Return the (x, y) coordinate for the center point of the cell that contains the specified text.  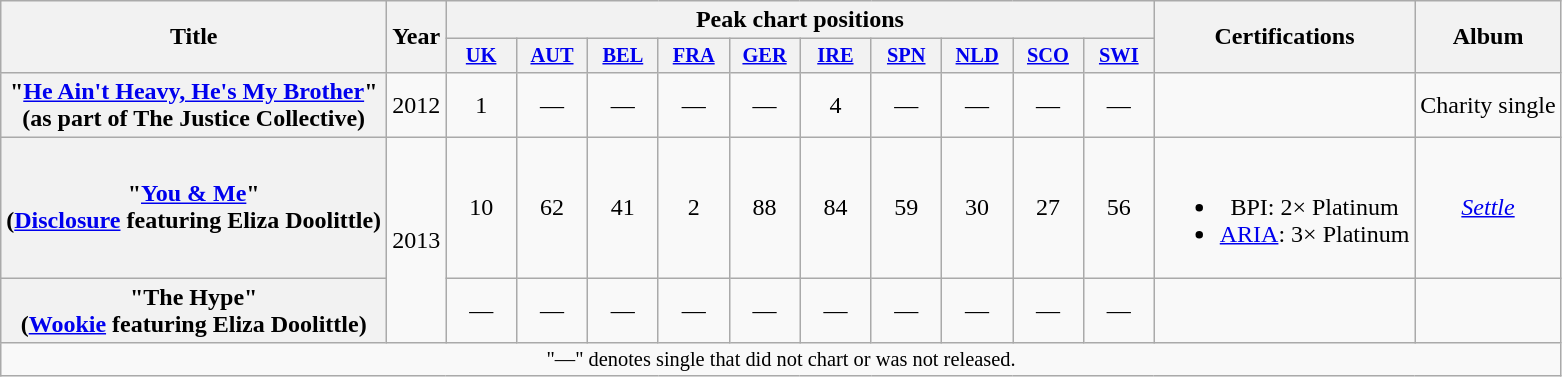
Certifications (1284, 37)
BEL (622, 56)
59 (906, 208)
2013 (416, 240)
"The Hype"(Wookie featuring Eliza Doolittle) (194, 310)
84 (836, 208)
56 (1118, 208)
BPI: 2× PlatinumARIA: 3× Platinum (1284, 208)
Title (194, 37)
41 (622, 208)
SWI (1118, 56)
10 (482, 208)
Album (1488, 37)
"—" denotes single that did not chart or was not released. (781, 360)
Charity single (1488, 104)
IRE (836, 56)
"He Ain't Heavy, He's My Brother"(as part of The Justice Collective) (194, 104)
2012 (416, 104)
"You & Me"(Disclosure featuring Eliza Doolittle) (194, 208)
SCO (1048, 56)
2 (694, 208)
30 (978, 208)
UK (482, 56)
1 (482, 104)
Peak chart positions (800, 20)
27 (1048, 208)
NLD (978, 56)
GER (764, 56)
Year (416, 37)
AUT (552, 56)
SPN (906, 56)
Settle (1488, 208)
62 (552, 208)
88 (764, 208)
FRA (694, 56)
4 (836, 104)
